Detect which cell encompasses the target text, then output its (X, Y) center coordinate. 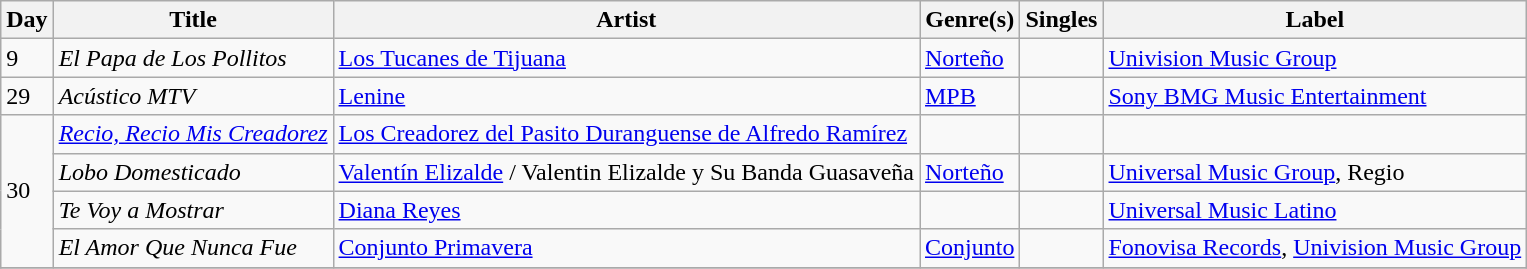
El Papa de Los Pollitos (193, 58)
Fonovisa Records, Univision Music Group (1315, 248)
Lenine (626, 96)
Artist (626, 20)
Lobo Domesticado (193, 172)
Los Tucanes de Tijuana (626, 58)
El Amor Que Nunca Fue (193, 248)
Genre(s) (970, 20)
MPB (970, 96)
Singles (1062, 20)
Te Voy a Mostrar (193, 210)
Diana Reyes (626, 210)
Recio, Recio Mis Creadorez (193, 134)
Valentín Elizalde / Valentin Elizalde y Su Banda Guasaveña (626, 172)
Label (1315, 20)
Conjunto Primavera (626, 248)
29 (27, 96)
Los Creadorez del Pasito Duranguense de Alfredo Ramírez (626, 134)
Conjunto (970, 248)
Sony BMG Music Entertainment (1315, 96)
Acústico MTV (193, 96)
30 (27, 191)
Universal Music Latino (1315, 210)
Universal Music Group, Regio (1315, 172)
9 (27, 58)
Univision Music Group (1315, 58)
Title (193, 20)
Day (27, 20)
